Return the (X, Y) coordinate for the center point of the cell that contains the specified text.  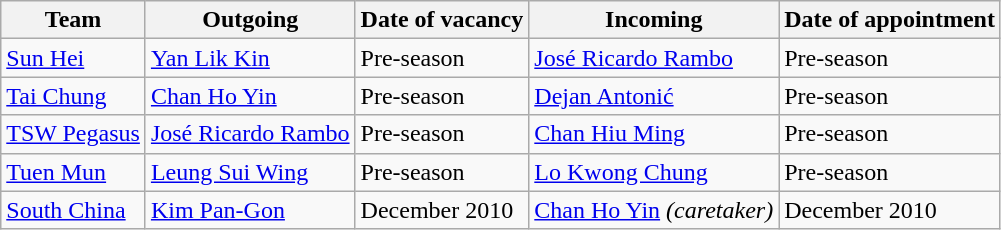
Kim Pan-Gon (250, 210)
TSW Pegasus (74, 134)
Team (74, 20)
Lo Kwong Chung (654, 172)
Chan Hiu Ming (654, 134)
Outgoing (250, 20)
Sun Hei (74, 58)
Yan Lik Kin (250, 58)
Leung Sui Wing (250, 172)
Chan Ho Yin (caretaker) (654, 210)
Date of appointment (890, 20)
Date of vacancy (442, 20)
South China (74, 210)
Dejan Antonić (654, 96)
Incoming (654, 20)
Chan Ho Yin (250, 96)
Tuen Mun (74, 172)
Tai Chung (74, 96)
